Locate the cell with the specified text and output its [x, y] center coordinate. 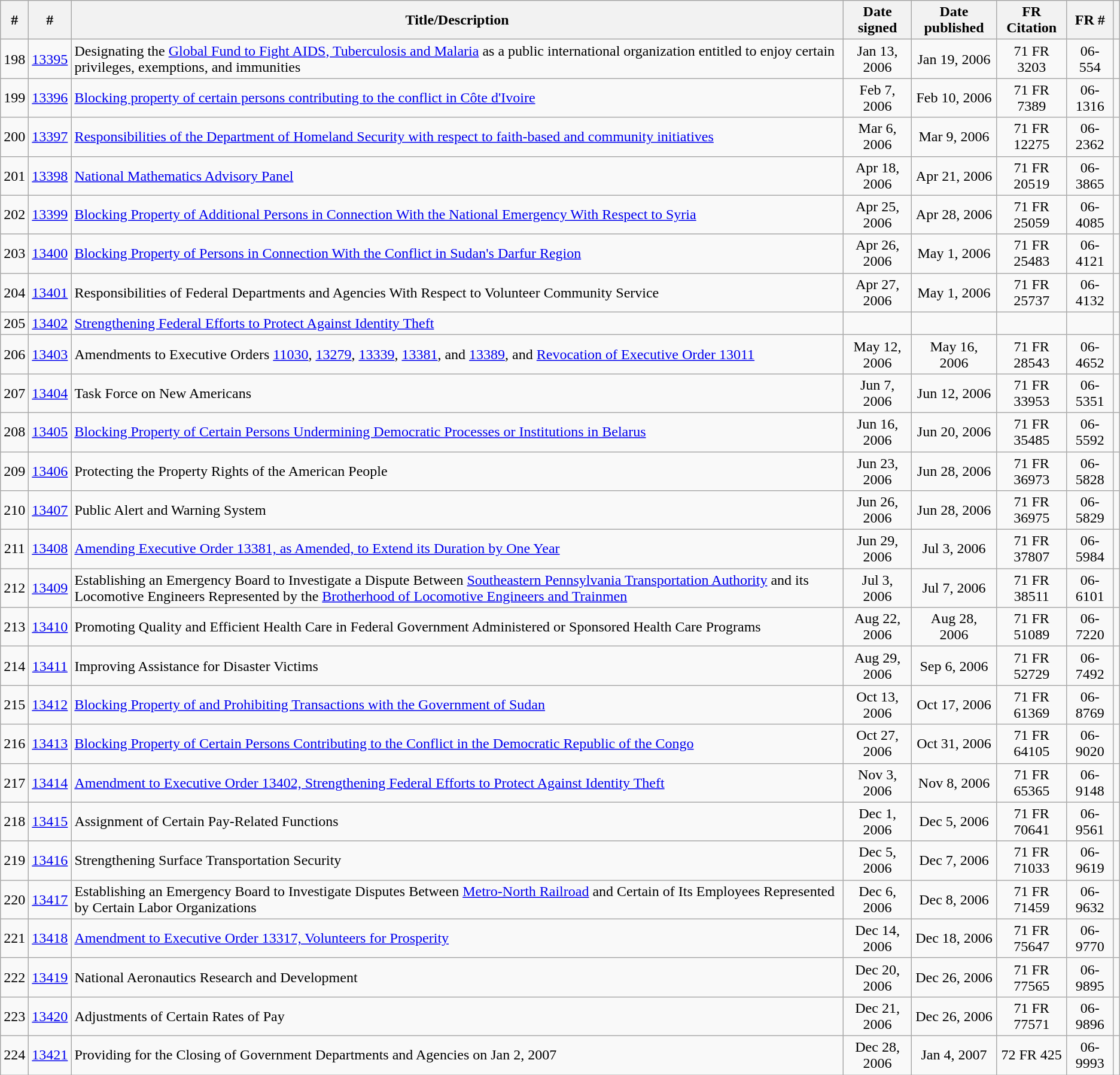
Oct 27, 2006 [877, 743]
Jun 23, 2006 [877, 470]
06-9895 [1090, 977]
Providing for the Closing of Government Departments and Agencies on Jan 2, 2007 [457, 1055]
13398 [50, 176]
218 [14, 821]
Blocking Property of Additional Persons in Connection With the National Emergency With Respect to Syria [457, 214]
Blocking Property of Certain Persons Undermining Democratic Processes or Institutions in Belarus [457, 432]
71 FR 25483 [1031, 254]
06-9148 [1090, 783]
Apr 18, 2006 [877, 176]
13411 [50, 666]
06-9020 [1090, 743]
Adjustments of Certain Rates of Pay [457, 1016]
Jun 16, 2006 [877, 432]
13408 [50, 549]
Jan 4, 2007 [954, 1055]
Aug 29, 2006 [877, 666]
06-6101 [1090, 588]
Blocking Property of and Prohibiting Transactions with the Government of Sudan [457, 705]
06-4085 [1090, 214]
13397 [50, 136]
Oct 13, 2006 [877, 705]
207 [14, 393]
216 [14, 743]
222 [14, 977]
71 FR 25737 [1031, 292]
71 FR 3203 [1031, 59]
71 FR 7389 [1031, 98]
Amendments to Executive Orders 11030, 13279, 13339, 13381, and 13389, and Revocation of Executive Order 13011 [457, 354]
13406 [50, 470]
Jun 7, 2006 [877, 393]
71 FR 75647 [1031, 939]
71 FR 38511 [1031, 588]
71 FR 36975 [1031, 510]
211 [14, 549]
Dec 7, 2006 [954, 861]
Jun 26, 2006 [877, 510]
13400 [50, 254]
13402 [50, 323]
Dec 14, 2006 [877, 939]
06-4121 [1090, 254]
Strengthening Federal Efforts to Protect Against Identity Theft [457, 323]
200 [14, 136]
06-4652 [1090, 354]
06-9632 [1090, 899]
Jun 20, 2006 [954, 432]
71 FR 51089 [1031, 627]
71 FR 77571 [1031, 1016]
71 FR 25059 [1031, 214]
71 FR 37807 [1031, 549]
Responsibilities of the Department of Homeland Security with respect to faith-based and community initiatives [457, 136]
06-5592 [1090, 432]
219 [14, 861]
13416 [50, 861]
Jun 12, 2006 [954, 393]
Amendment to Executive Order 13317, Volunteers for Prosperity [457, 939]
Jan 19, 2006 [954, 59]
Public Alert and Warning System [457, 510]
06-9770 [1090, 939]
71 FR 71033 [1031, 861]
Amending Executive Order 13381, as Amended, to Extend its Duration by One Year [457, 549]
201 [14, 176]
71 FR 33953 [1031, 393]
13419 [50, 977]
06-9896 [1090, 1016]
13403 [50, 354]
221 [14, 939]
Dec 28, 2006 [877, 1055]
217 [14, 783]
Feb 10, 2006 [954, 98]
Nov 3, 2006 [877, 783]
203 [14, 254]
Jun 29, 2006 [877, 549]
13399 [50, 214]
71 FR 64105 [1031, 743]
Date signed [877, 20]
Dec 1, 2006 [877, 821]
Dec 18, 2006 [954, 939]
06-5351 [1090, 393]
71 FR 77565 [1031, 977]
71 FR 12275 [1031, 136]
Blocking property of certain persons contributing to the conflict in Côte d'Ivoire [457, 98]
Blocking Property of Certain Persons Contributing to the Conflict in the Democratic Republic of the Congo [457, 743]
Assignment of Certain Pay-Related Functions [457, 821]
13420 [50, 1016]
210 [14, 510]
214 [14, 666]
Promoting Quality and Efficient Health Care in Federal Government Administered or Sponsored Health Care Programs [457, 627]
204 [14, 292]
206 [14, 354]
13414 [50, 783]
209 [14, 470]
National Aeronautics Research and Development [457, 977]
Date published [954, 20]
71 FR 20519 [1031, 176]
06-554 [1090, 59]
13410 [50, 627]
13421 [50, 1055]
Apr 21, 2006 [954, 176]
71 FR 71459 [1031, 899]
202 [14, 214]
Jul 7, 2006 [954, 588]
Mar 9, 2006 [954, 136]
Dec 20, 2006 [877, 977]
Dec 6, 2006 [877, 899]
06-7492 [1090, 666]
212 [14, 588]
Responsibilities of Federal Departments and Agencies With Respect to Volunteer Community Service [457, 292]
215 [14, 705]
71 FR 52729 [1031, 666]
Sep 6, 2006 [954, 666]
FR # [1090, 20]
13415 [50, 821]
72 FR 425 [1031, 1055]
Protecting the Property Rights of the American People [457, 470]
Apr 26, 2006 [877, 254]
Oct 31, 2006 [954, 743]
06-3865 [1090, 176]
13396 [50, 98]
06-2362 [1090, 136]
71 FR 28543 [1031, 354]
Dec 21, 2006 [877, 1016]
208 [14, 432]
13395 [50, 59]
Feb 7, 2006 [877, 98]
National Mathematics Advisory Panel [457, 176]
13418 [50, 939]
Improving Assistance for Disaster Victims [457, 666]
06-8769 [1090, 705]
06-9993 [1090, 1055]
06-9561 [1090, 821]
13409 [50, 588]
Jan 13, 2006 [877, 59]
13404 [50, 393]
13407 [50, 510]
Task Force on New Americans [457, 393]
Oct 17, 2006 [954, 705]
71 FR 65365 [1031, 783]
205 [14, 323]
223 [14, 1016]
13412 [50, 705]
06-4132 [1090, 292]
198 [14, 59]
71 FR 70641 [1031, 821]
Blocking Property of Persons in Connection With the Conflict in Sudan's Darfur Region [457, 254]
06-5828 [1090, 470]
220 [14, 899]
06-7220 [1090, 627]
Apr 28, 2006 [954, 214]
06-9619 [1090, 861]
May 12, 2006 [877, 354]
Apr 25, 2006 [877, 214]
71 FR 36973 [1031, 470]
13401 [50, 292]
06-5829 [1090, 510]
13413 [50, 743]
Dec 8, 2006 [954, 899]
Strengthening Surface Transportation Security [457, 861]
Title/Description [457, 20]
13417 [50, 899]
Aug 22, 2006 [877, 627]
Amendment to Executive Order 13402, Strengthening Federal Efforts to Protect Against Identity Theft [457, 783]
May 16, 2006 [954, 354]
06-5984 [1090, 549]
71 FR 61369 [1031, 705]
13405 [50, 432]
FR Citation [1031, 20]
213 [14, 627]
71 FR 35485 [1031, 432]
Mar 6, 2006 [877, 136]
06-1316 [1090, 98]
199 [14, 98]
Nov 8, 2006 [954, 783]
224 [14, 1055]
Apr 27, 2006 [877, 292]
Aug 28, 2006 [954, 627]
